From the cell containing the given text, extract its center point as [x, y] coordinate. 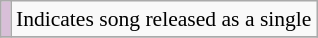
Indicates song released as a single [164, 19]
